Return the [x, y] coordinate for the center point of the cell that contains the specified text.  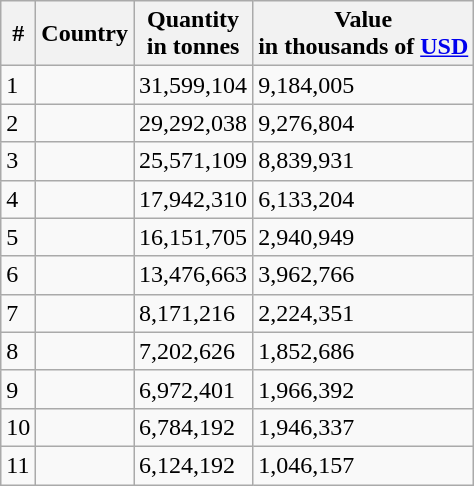
2,224,351 [364, 313]
10 [18, 427]
29,292,038 [194, 123]
25,571,109 [194, 161]
3,962,766 [364, 275]
8,839,931 [364, 161]
Country [85, 34]
9,276,804 [364, 123]
8,171,216 [194, 313]
8 [18, 351]
9,184,005 [364, 85]
1,946,337 [364, 427]
1 [18, 85]
16,151,705 [194, 237]
6 [18, 275]
13,476,663 [194, 275]
11 [18, 465]
2 [18, 123]
1,966,392 [364, 389]
6,133,204 [364, 199]
Quantityin tonnes [194, 34]
17,942,310 [194, 199]
4 [18, 199]
7,202,626 [194, 351]
7 [18, 313]
6,972,401 [194, 389]
1,852,686 [364, 351]
9 [18, 389]
Valuein thousands of USD [364, 34]
6,784,192 [194, 427]
1,046,157 [364, 465]
31,599,104 [194, 85]
5 [18, 237]
6,124,192 [194, 465]
2,940,949 [364, 237]
# [18, 34]
3 [18, 161]
